Pinpoint the cell where the given text exists, returning its (X, Y) midpoint coordinate. 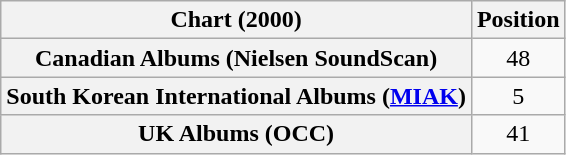
41 (518, 134)
UK Albums (OCC) (236, 134)
5 (518, 96)
48 (518, 58)
Chart (2000) (236, 20)
South Korean International Albums (MIAK) (236, 96)
Position (518, 20)
Canadian Albums (Nielsen SoundScan) (236, 58)
